Locate the cell with the specified text and output its [X, Y] center coordinate. 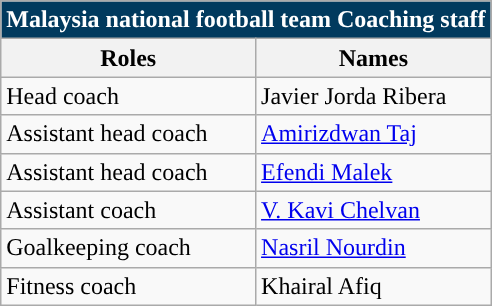
Goalkeeping coach [128, 248]
Roles [128, 58]
V. Kavi Chelvan [374, 210]
Khairal Afiq [374, 286]
Javier Jorda Ribera [374, 96]
Nasril Nourdin [374, 248]
Efendi Malek [374, 172]
Malaysia national football team Coaching staff [246, 20]
Fitness coach [128, 286]
Assistant coach [128, 210]
Head coach [128, 96]
Names [374, 58]
Amirizdwan Taj [374, 134]
